Find where the given text appears and provide that cell's center as (x, y) coordinate. 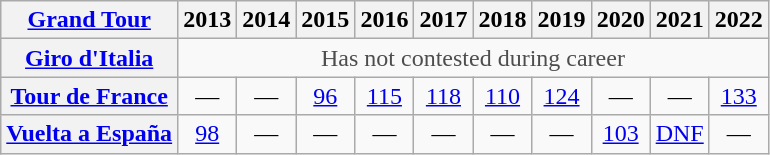
Tour de France (90, 96)
2019 (562, 20)
Has not contested during career (474, 58)
2014 (266, 20)
2022 (738, 20)
124 (562, 96)
118 (444, 96)
2017 (444, 20)
DNF (680, 134)
103 (620, 134)
2015 (326, 20)
96 (326, 96)
Giro d'Italia (90, 58)
2020 (620, 20)
133 (738, 96)
2021 (680, 20)
2016 (384, 20)
2018 (502, 20)
98 (208, 134)
2013 (208, 20)
Vuelta a España (90, 134)
110 (502, 96)
115 (384, 96)
Grand Tour (90, 20)
